Locate the cell with the specified text and output its [X, Y] center coordinate. 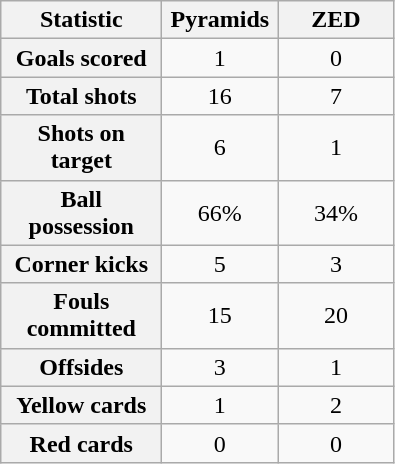
Pyramids [220, 20]
34% [336, 212]
2 [336, 405]
Red cards [82, 443]
ZED [336, 20]
Statistic [82, 20]
20 [336, 316]
16 [220, 96]
6 [220, 148]
Ball possession [82, 212]
Goals scored [82, 58]
Fouls committed [82, 316]
Total shots [82, 96]
Corner kicks [82, 264]
7 [336, 96]
Shots on target [82, 148]
Yellow cards [82, 405]
5 [220, 264]
15 [220, 316]
66% [220, 212]
Offsides [82, 367]
